Extract the [X, Y] coordinate from the center of the cell holding the provided text.  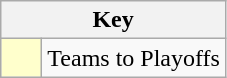
Teams to Playoffs [134, 58]
Key [114, 20]
